Scan for the cell matching the given text and deliver its [x, y] coordinate at center. 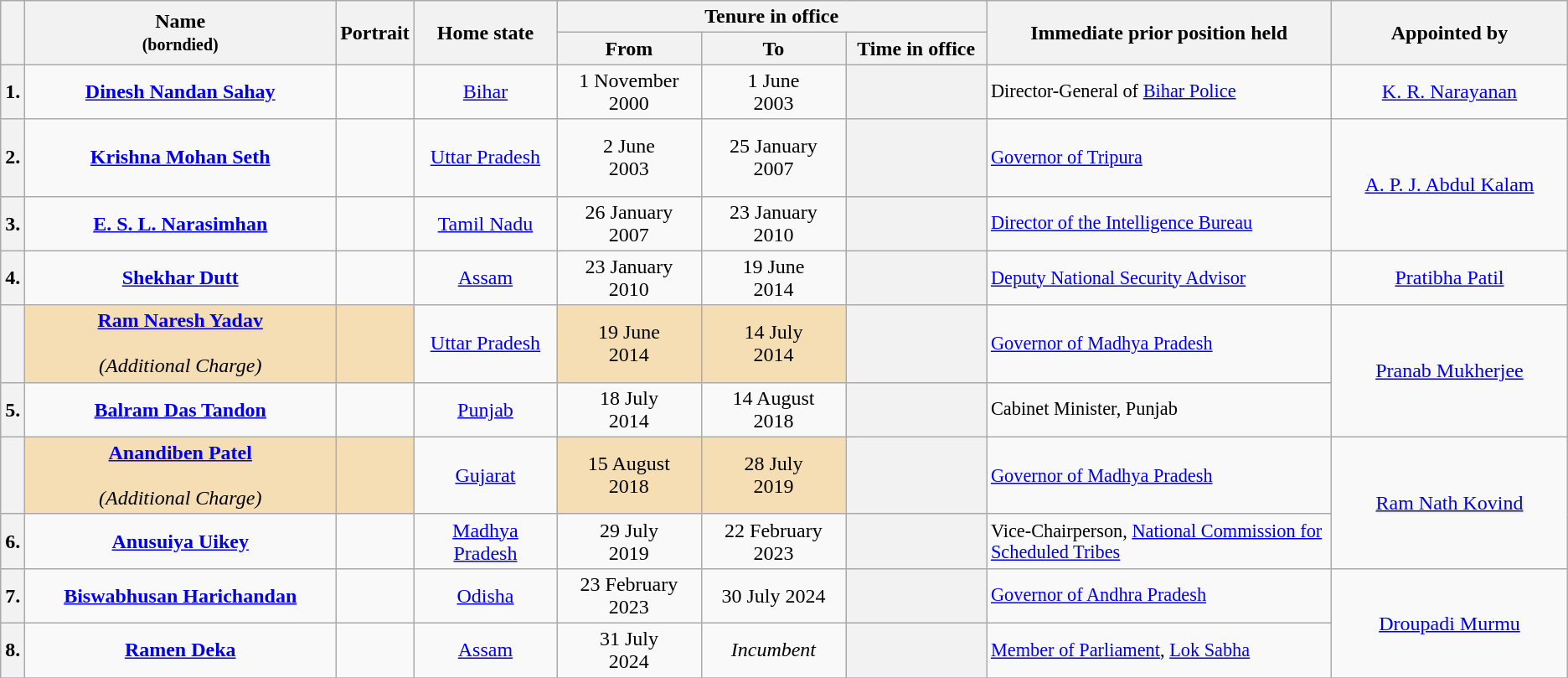
Director of the Intelligence Bureau [1159, 223]
31 July2024 [630, 650]
Tamil Nadu [485, 223]
Odisha [485, 595]
Time in office [916, 49]
E. S. L. Narasimhan [181, 223]
Incumbent [774, 650]
3. [13, 223]
30 July 2024 [774, 595]
4. [13, 278]
25 January2007 [774, 158]
To [774, 49]
28 July2019 [774, 475]
Governor of Andhra Pradesh [1159, 595]
Ram Nath Kovind [1450, 503]
1. [13, 92]
Vice-Chairperson, National Commission for Scheduled Tribes [1159, 541]
Gujarat [485, 475]
Pranab Mukherjee [1450, 370]
18 July2014 [630, 409]
Shekhar Dutt [181, 278]
Bihar [485, 92]
29 July2019 [630, 541]
15 August2018 [630, 475]
Anandiben Patel(Additional Charge) [181, 475]
Deputy National Security Advisor [1159, 278]
Appointed by [1450, 33]
Ram Naresh Yadav(Additional Charge) [181, 344]
Member of Parliament, Lok Sabha [1159, 650]
Portrait [375, 33]
Ramen Deka [181, 650]
Krishna Mohan Seth [181, 158]
Tenure in office [772, 17]
Director-General of Bihar Police [1159, 92]
Governor of Tripura [1159, 158]
14 July2014 [774, 344]
Biswabhusan Harichandan [181, 595]
Punjab [485, 409]
7. [13, 595]
23 February2023 [630, 595]
Balram Das Tandon [181, 409]
2 June2003 [630, 158]
Dinesh Nandan Sahay [181, 92]
From [630, 49]
22 February2023 [774, 541]
Anusuiya Uikey [181, 541]
A. P. J. Abdul Kalam [1450, 184]
1 June2003 [774, 92]
Name(borndied) [181, 33]
Droupadi Murmu [1450, 623]
26 January2007 [630, 223]
Cabinet Minister, Punjab [1159, 409]
Madhya Pradesh [485, 541]
Pratibha Patil [1450, 278]
8. [13, 650]
5. [13, 409]
K. R. Narayanan [1450, 92]
1 November2000 [630, 92]
Home state [485, 33]
Immediate prior position held [1159, 33]
14 August2018 [774, 409]
2. [13, 158]
6. [13, 541]
